Scan for the cell matching the given text and deliver its (x, y) coordinate at center. 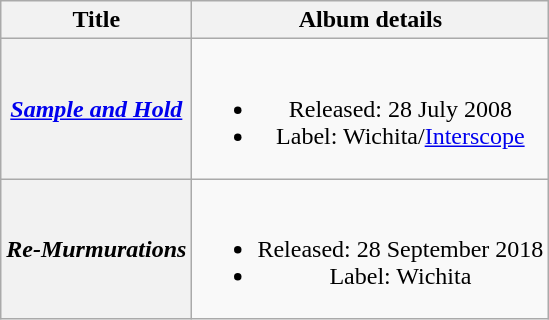
Re-Murmurations (96, 249)
Album details (370, 20)
Sample and Hold (96, 109)
Released: 28 July 2008Label: Wichita/Interscope (370, 109)
Title (96, 20)
Released: 28 September 2018Label: Wichita (370, 249)
